Identify which cell holds the provided text, then report its (x, y) central coordinate. 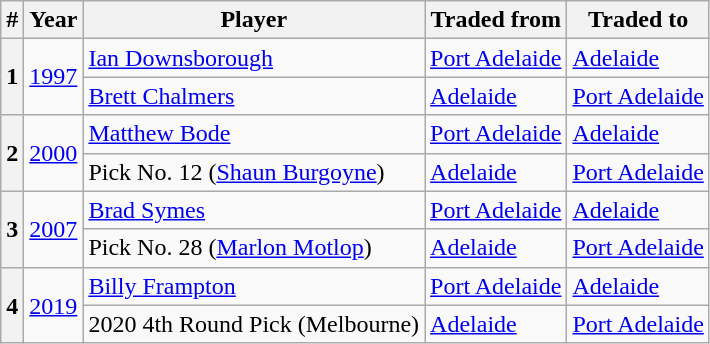
Ian Downsborough (254, 58)
1997 (54, 77)
Billy Frampton (254, 286)
2000 (54, 153)
1 (12, 77)
Player (254, 20)
Matthew Bode (254, 134)
# (12, 20)
3 (12, 229)
2 (12, 153)
Brad Symes (254, 210)
2007 (54, 229)
2019 (54, 305)
Brett Chalmers (254, 96)
2020 4th Round Pick (Melbourne) (254, 324)
Pick No. 28 (Marlon Motlop) (254, 248)
Pick No. 12 (Shaun Burgoyne) (254, 172)
4 (12, 305)
Traded from (496, 20)
Year (54, 20)
Traded to (638, 20)
